From the cell containing the given text, extract its center point as [X, Y] coordinate. 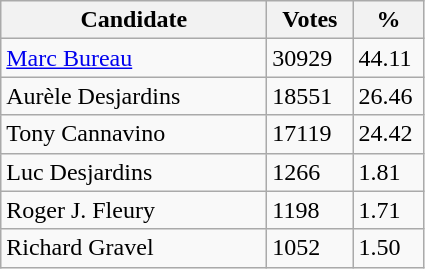
1052 [310, 248]
1.50 [388, 248]
% [388, 20]
Candidate [134, 20]
18551 [310, 96]
26.46 [388, 96]
17119 [310, 134]
24.42 [388, 134]
1.71 [388, 210]
1.81 [388, 172]
44.11 [388, 58]
Luc Desjardins [134, 172]
30929 [310, 58]
Marc Bureau [134, 58]
1198 [310, 210]
Votes [310, 20]
Roger J. Fleury [134, 210]
Aurèle Desjardins [134, 96]
1266 [310, 172]
Tony Cannavino [134, 134]
Richard Gravel [134, 248]
